Output the [X, Y] coordinate of the center of the cell containing the given text.  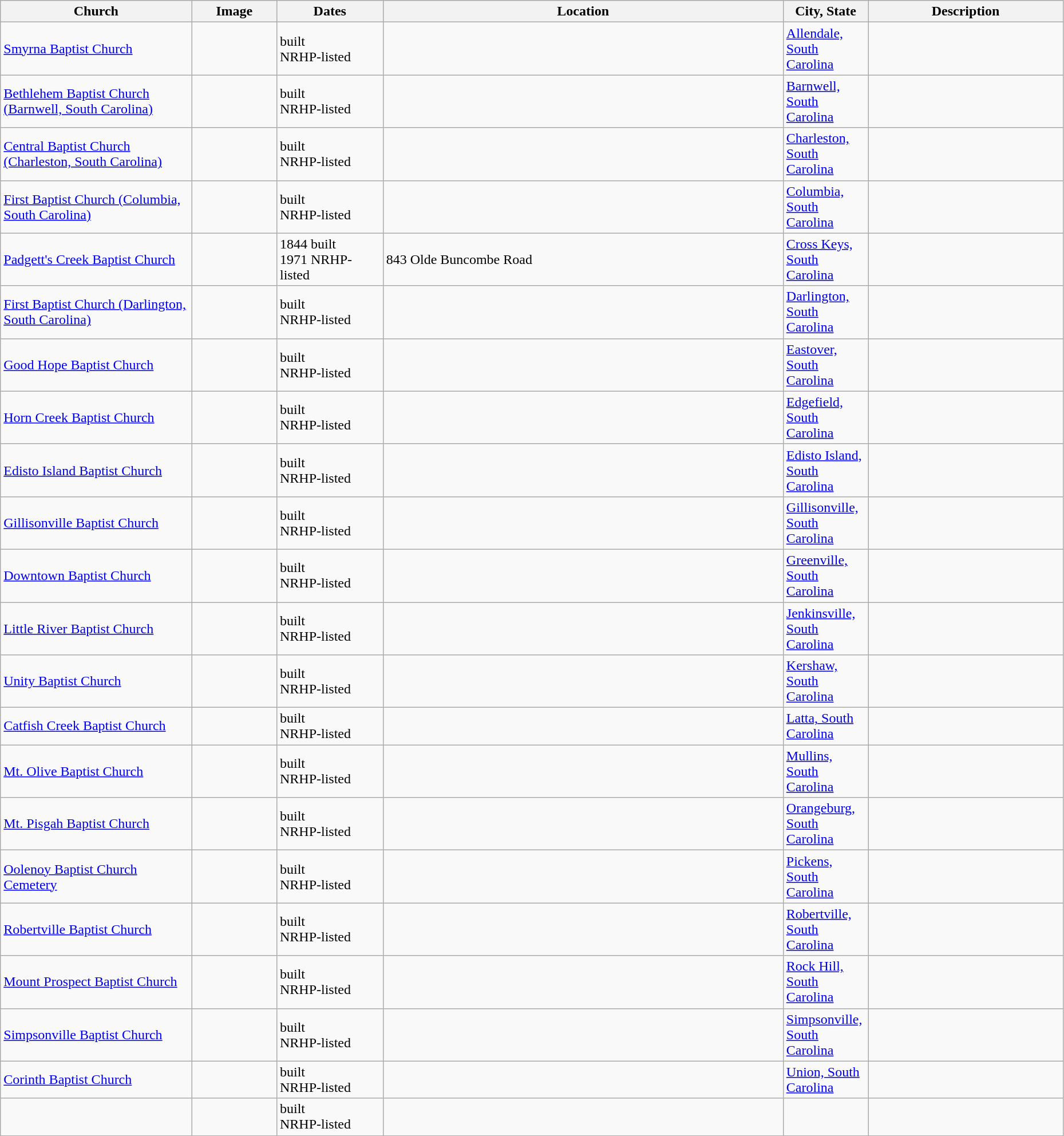
Description [966, 11]
Oolenoy Baptist Church Cemetery [96, 877]
Cross Keys, South Carolina [825, 259]
Barnwell, South Carolina [825, 101]
Little River Baptist Church [96, 629]
Union, South Carolina [825, 1080]
Rock Hill, South Carolina [825, 982]
Eastover, South Carolina [825, 365]
Greenville, South Carolina [825, 575]
Kershaw, South Carolina [825, 681]
Latta, South Carolina [825, 726]
Mullins, South Carolina [825, 771]
Location [583, 11]
Allendale, South Carolina [825, 49]
Mt. Olive Baptist Church [96, 771]
Simpsonville, South Carolina [825, 1035]
Dates [330, 11]
Good Hope Baptist Church [96, 365]
Edisto Island Baptist Church [96, 470]
Simpsonville Baptist Church [96, 1035]
843 Olde Buncombe Road [583, 259]
Gillisonville, South Carolina [825, 523]
Columbia, South Carolina [825, 207]
First Baptist Church (Columbia, South Carolina) [96, 207]
Gillisonville Baptist Church [96, 523]
Robertville Baptist Church [96, 929]
Charleston, South Carolina [825, 154]
Jenkinsville, South Carolina [825, 629]
Bethlehem Baptist Church (Barnwell, South Carolina) [96, 101]
Darlington, South Carolina [825, 312]
1844 built 1971 NRHP-listed [330, 259]
Robertville, South Carolina [825, 929]
City, State [825, 11]
Pickens, South Carolina [825, 877]
Central Baptist Church (Charleston, South Carolina) [96, 154]
Edgefield, South Carolina [825, 417]
Catfish Creek Baptist Church [96, 726]
Unity Baptist Church [96, 681]
Mount Prospect Baptist Church [96, 982]
First Baptist Church (Darlington, South Carolina) [96, 312]
Downtown Baptist Church [96, 575]
Church [96, 11]
Corinth Baptist Church [96, 1080]
Mt. Pisgah Baptist Church [96, 824]
Padgett's Creek Baptist Church [96, 259]
Horn Creek Baptist Church [96, 417]
Edisto Island, South Carolina [825, 470]
Smyrna Baptist Church [96, 49]
Image [235, 11]
Orangeburg, South Carolina [825, 824]
